Detect which cell encompasses the target text, then output its [x, y] center coordinate. 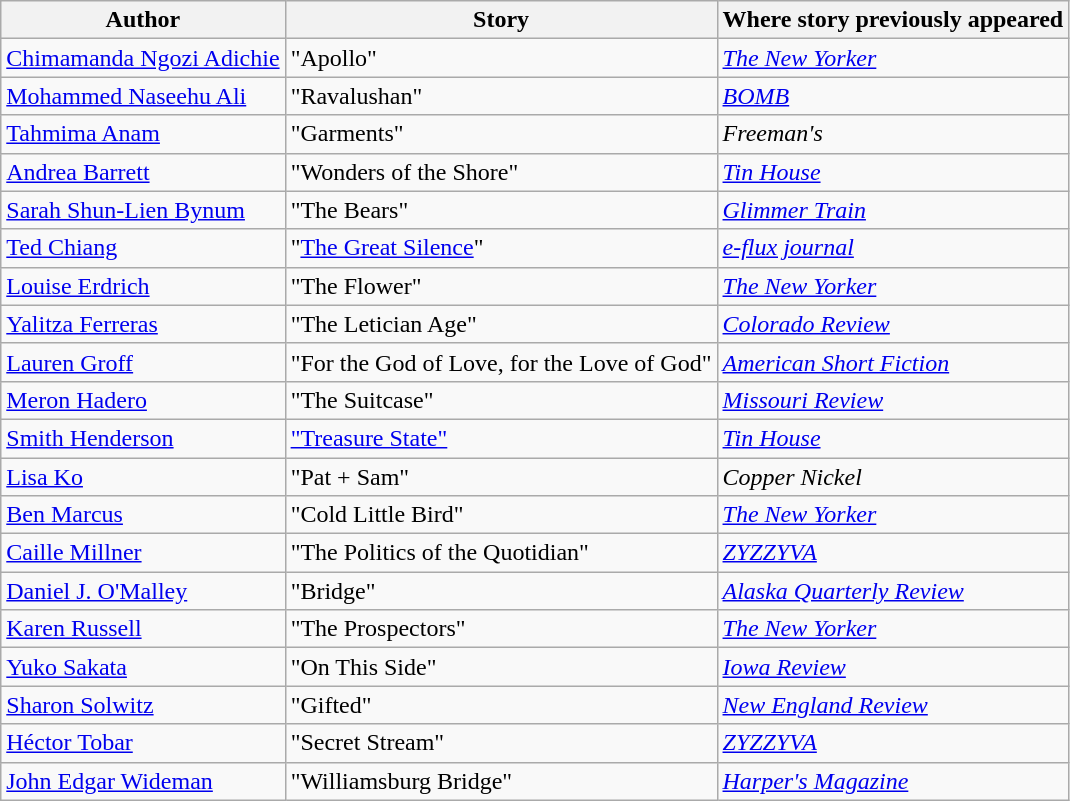
Karen Russell [143, 629]
"The Flower" [501, 286]
"Gifted" [501, 705]
Glimmer Train [893, 210]
Smith Henderson [143, 438]
"Treasure State" [501, 438]
Iowa Review [893, 667]
Missouri Review [893, 400]
"The Prospectors" [501, 629]
Lisa Ko [143, 477]
Lauren Groff [143, 362]
Author [143, 20]
Yalitza Ferreras [143, 324]
"Pat + Sam" [501, 477]
John Edgar Wideman [143, 781]
"The Great Silence" [501, 248]
Mohammed Naseehu Ali [143, 96]
Alaska Quarterly Review [893, 591]
"Apollo" [501, 58]
Freeman's [893, 134]
"Garments" [501, 134]
"Wonders of the Shore" [501, 172]
"Secret Stream" [501, 743]
"On This Side" [501, 667]
American Short Fiction [893, 362]
"The Politics of the Quotidian" [501, 553]
Copper Nickel [893, 477]
Andrea Barrett [143, 172]
Chimamanda Ngozi Adichie [143, 58]
"The Bears" [501, 210]
Héctor Tobar [143, 743]
Caille Millner [143, 553]
Sharon Solwitz [143, 705]
Where story previously appeared [893, 20]
Louise Erdrich [143, 286]
Harper's Magazine [893, 781]
Ted Chiang [143, 248]
Ben Marcus [143, 515]
e-flux journal [893, 248]
Colorado Review [893, 324]
Daniel J. O'Malley [143, 591]
"For the God of Love, for the Love of God" [501, 362]
Yuko Sakata [143, 667]
Meron Hadero [143, 400]
Story [501, 20]
"Ravalushan" [501, 96]
Sarah Shun-Lien Bynum [143, 210]
"Williamsburg Bridge" [501, 781]
"The Suitcase" [501, 400]
"Bridge" [501, 591]
Tahmima Anam [143, 134]
"Cold Little Bird" [501, 515]
BOMB [893, 96]
New England Review [893, 705]
"The Letician Age" [501, 324]
